Determine the (x, y) coordinate at the center of the cell enclosing the given text.  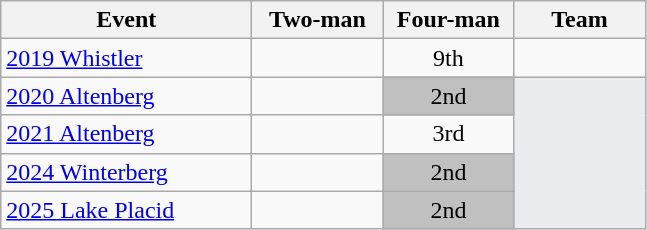
2024 Winterberg (126, 172)
Two-man (318, 20)
2021 Altenberg (126, 134)
2020 Altenberg (126, 96)
Event (126, 20)
Team (580, 20)
Four-man (448, 20)
3rd (448, 134)
2019 Whistler (126, 58)
9th (448, 58)
2025 Lake Placid (126, 210)
